Output the (X, Y) coordinate of the center of the cell containing the given text.  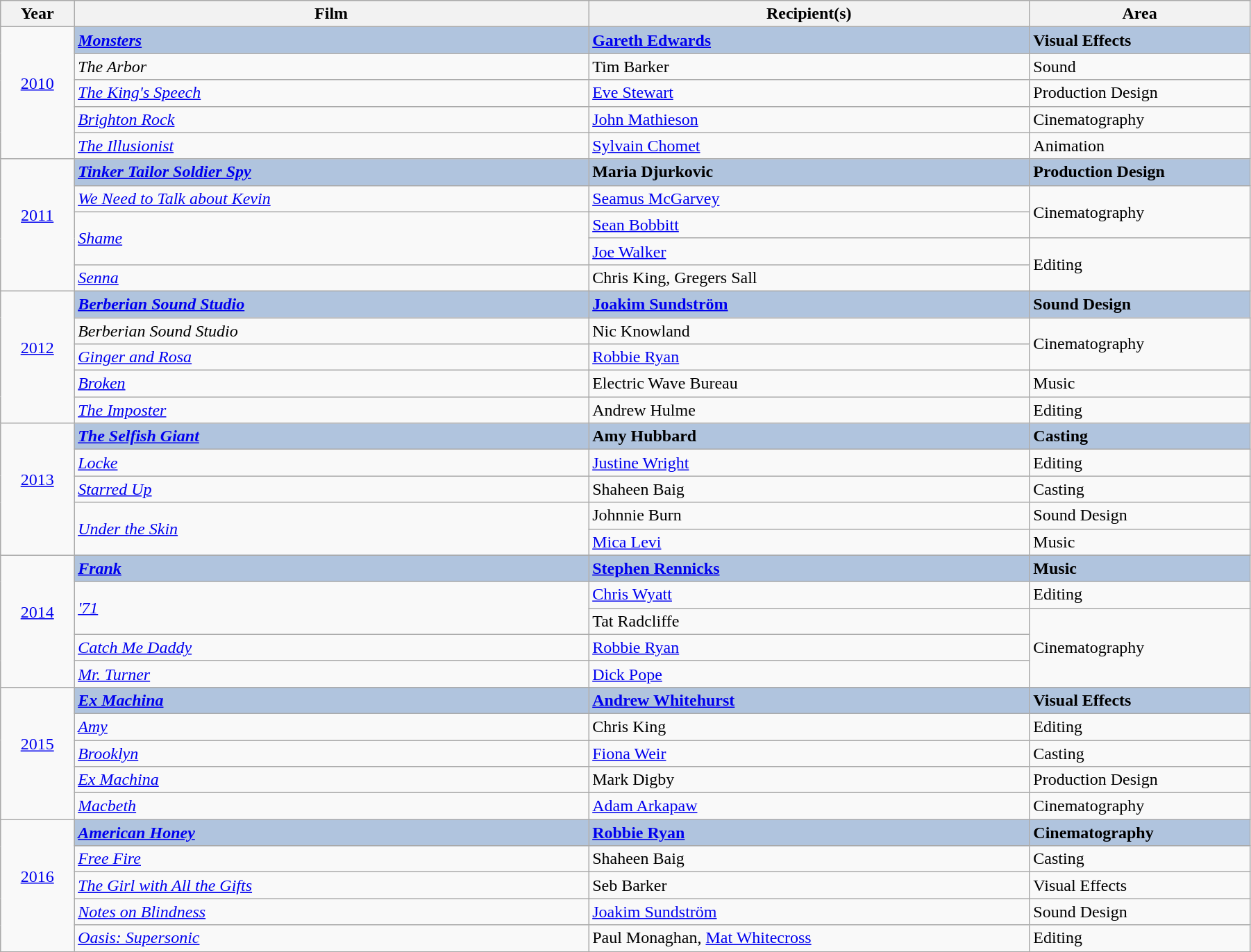
Johnnie Burn (809, 516)
2016 (37, 885)
Eve Stewart (809, 93)
Amy Hubbard (809, 436)
Andrew Hulme (809, 410)
The Arbor (332, 67)
2010 (37, 93)
Dick Pope (809, 674)
Notes on Blindness (332, 912)
American Honey (332, 833)
Shame (332, 238)
Tinker Tailor Soldier Spy (332, 172)
Seb Barker (809, 885)
Ginger and Rosa (332, 357)
Sylvain Chomet (809, 146)
2014 (37, 621)
Monsters (332, 40)
Sound (1140, 67)
Under the Skin (332, 529)
Paul Monaghan, Mat Whitecross (809, 938)
The Illusionist (332, 146)
Senna (332, 278)
Justine Wright (809, 463)
Tat Radcliffe (809, 621)
Adam Arkapaw (809, 806)
Catch Me Daddy (332, 647)
Chris King, Gregers Sall (809, 278)
Free Fire (332, 859)
The Imposter (332, 410)
2013 (37, 489)
Tim Barker (809, 67)
Frank (332, 568)
The Selfish Giant (332, 436)
Starred Up (332, 489)
Locke (332, 463)
Sean Bobbitt (809, 225)
2015 (37, 753)
Andrew Whitehurst (809, 700)
Gareth Edwards (809, 40)
Maria Djurkovic (809, 172)
Brighton Rock (332, 119)
John Mathieson (809, 119)
Macbeth (332, 806)
2012 (37, 357)
We Need to Talk about Kevin (332, 198)
Joe Walker (809, 251)
Year (37, 14)
The King's Speech (332, 93)
Chris Wyatt (809, 595)
Oasis: Supersonic (332, 938)
Area (1140, 14)
Electric Wave Bureau (809, 384)
Chris King (809, 726)
Animation (1140, 146)
Fiona Weir (809, 753)
2011 (37, 225)
Mica Levi (809, 542)
Brooklyn (332, 753)
Seamus McGarvey (809, 198)
Amy (332, 726)
Film (332, 14)
Broken (332, 384)
'71 (332, 608)
Nic Knowland (809, 331)
Stephen Rennicks (809, 568)
The Girl with All the Gifts (332, 885)
Recipient(s) (809, 14)
Mr. Turner (332, 674)
Mark Digby (809, 780)
